Capture the cell that displays the provided text and extract its [X, Y] central coordinate. 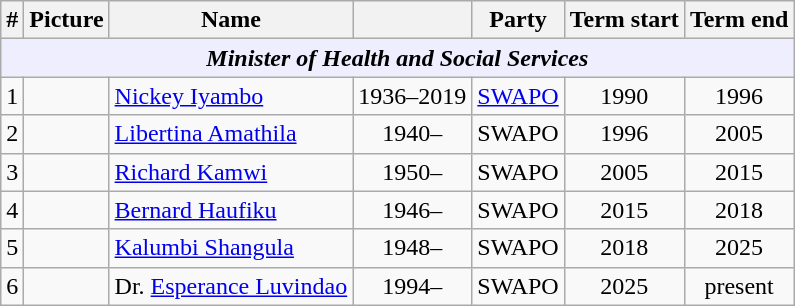
Richard Kamwi [231, 172]
Dr. Esperance Luvindao [231, 286]
Nickey Iyambo [231, 96]
1936–2019 [412, 96]
Term start [624, 20]
# [12, 20]
Picture [66, 20]
Party [518, 20]
1990 [624, 96]
Libertina Amathila [231, 134]
Term end [739, 20]
1950– [412, 172]
1948– [412, 248]
2 [12, 134]
present [739, 286]
4 [12, 210]
Kalumbi Shangula [231, 248]
3 [12, 172]
1940– [412, 134]
Bernard Haufiku [231, 210]
1 [12, 96]
Minister of Health and Social Services [398, 58]
5 [12, 248]
1994– [412, 286]
Name [231, 20]
6 [12, 286]
1946– [412, 210]
